From the cell containing the given text, extract its center point as [X, Y] coordinate. 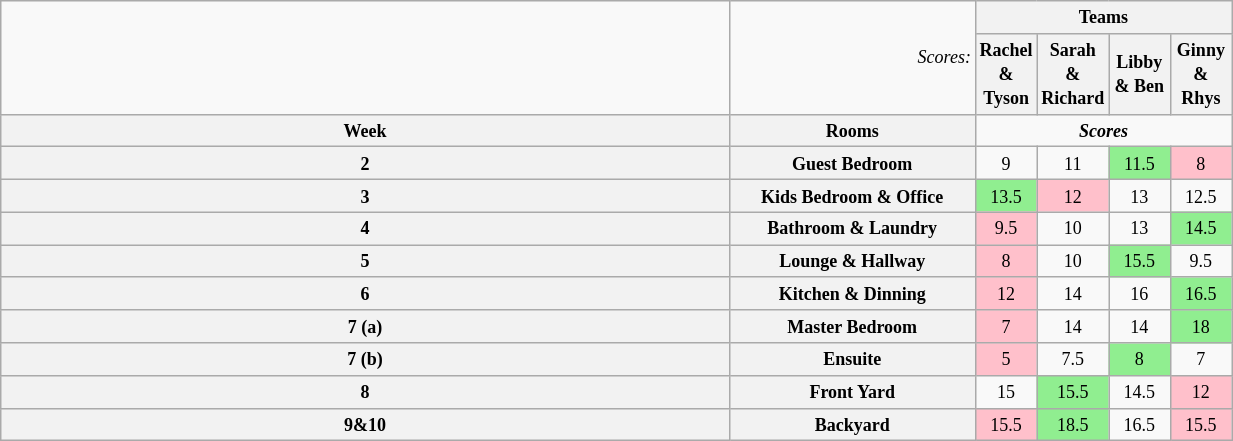
Rooms [852, 130]
Sarah & Richard [1073, 74]
18.5 [1073, 424]
7.5 [1073, 360]
Ensuite [852, 360]
12.5 [1201, 196]
Scores [1103, 130]
13.5 [1006, 196]
Lounge & Hallway [852, 262]
Libby & Ben [1140, 74]
7 (b) [365, 360]
Kitchen & Dinning [852, 294]
Backyard [852, 424]
2 [365, 164]
15 [1006, 392]
Rachel & Tyson [1006, 74]
4 [365, 228]
7 (a) [365, 326]
11 [1073, 164]
Front Yard [852, 392]
16 [1140, 294]
Master Bedroom [852, 326]
11.5 [1140, 164]
9 [1006, 164]
Guest Bedroom [852, 164]
Teams [1103, 18]
Week [365, 130]
3 [365, 196]
18 [1201, 326]
Kids Bedroom & Office [852, 196]
Bathroom & Laundry [852, 228]
Scores: [852, 58]
9&10 [365, 424]
Ginny & Rhys [1201, 74]
6 [365, 294]
